Scan for the cell matching the given text and deliver its (X, Y) coordinate at center. 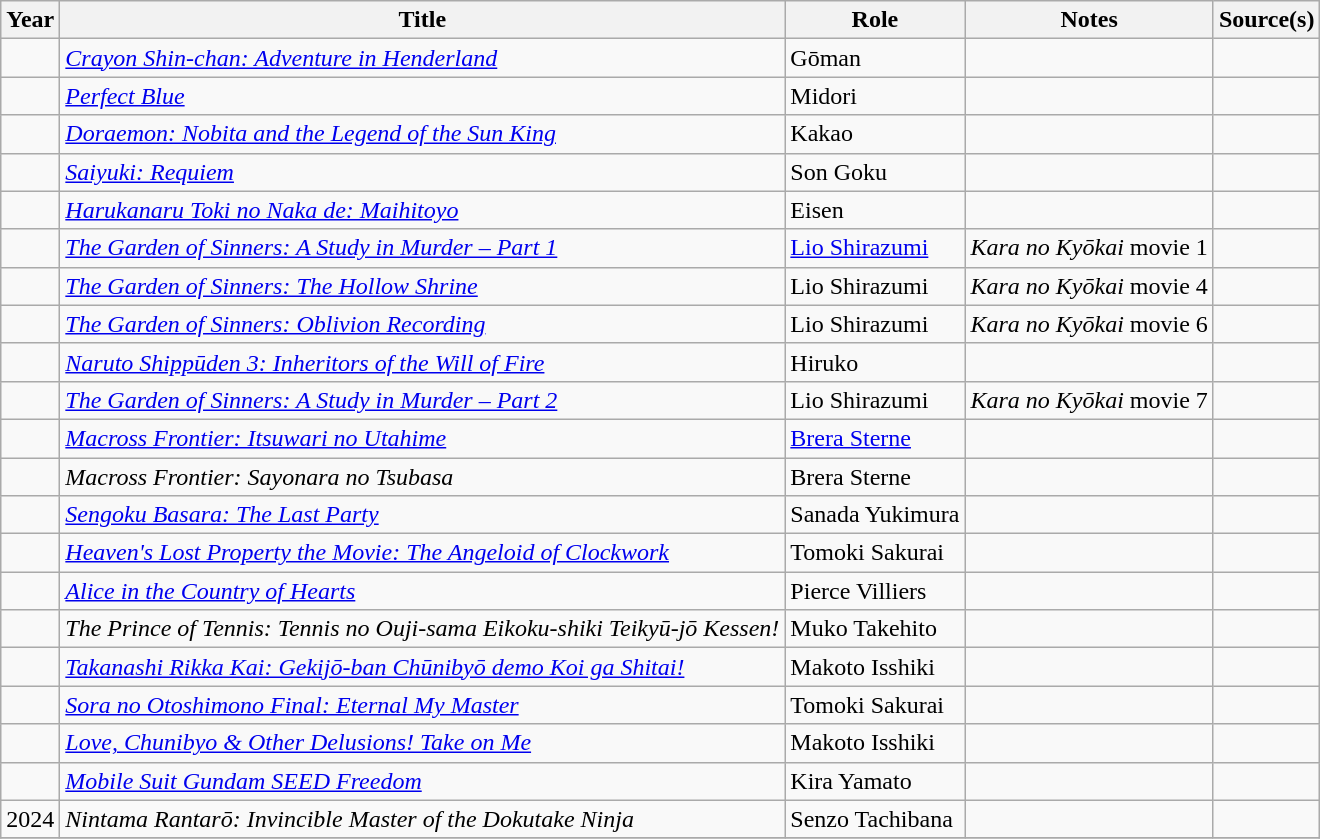
Macross Frontier: Sayonara no Tsubasa (422, 477)
Kara no Kyōkai movie 7 (1089, 400)
Mobile Suit Gundam SEED Freedom (422, 781)
Macross Frontier: Itsuwari no Utahime (422, 438)
Sanada Yukimura (875, 515)
Kara no Kyōkai movie 6 (1089, 324)
Alice in the Country of Hearts (422, 591)
The Garden of Sinners: The Hollow Shrine (422, 286)
Crayon Shin-chan: Adventure in Henderland (422, 58)
Year (30, 20)
2024 (30, 819)
Love, Chunibyo & Other Delusions! Take on Me (422, 743)
Eisen (875, 210)
The Garden of Sinners: A Study in Murder – Part 1 (422, 248)
Muko Takehito (875, 629)
The Prince of Tennis: Tennis no Ouji-sama Eikoku-shiki Teikyū-jō Kessen! (422, 629)
Takanashi Rikka Kai: Gekijō-ban Chūnibyō demo Koi ga Shitai! (422, 667)
Kara no Kyōkai movie 4 (1089, 286)
Naruto Shippūden 3: Inheritors of the Will of Fire (422, 362)
Doraemon: Nobita and the Legend of the Sun King (422, 134)
Source(s) (1266, 20)
Sora no Otoshimono Final: Eternal My Master (422, 705)
Hiruko (875, 362)
The Garden of Sinners: A Study in Murder – Part 2 (422, 400)
Pierce Villiers (875, 591)
Saiyuki: Requiem (422, 172)
Kira Yamato (875, 781)
Role (875, 20)
The Garden of Sinners: Oblivion Recording (422, 324)
Midori (875, 96)
Gōman (875, 58)
Harukanaru Toki no Naka de: Maihitoyo (422, 210)
Notes (1089, 20)
Title (422, 20)
Senzo Tachibana (875, 819)
Son Goku (875, 172)
Heaven's Lost Property the Movie: The Angeloid of Clockwork (422, 553)
Kakao (875, 134)
Perfect Blue (422, 96)
Nintama Rantarō: Invincible Master of the Dokutake Ninja (422, 819)
Sengoku Basara: The Last Party (422, 515)
Kara no Kyōkai movie 1 (1089, 248)
